Return (X, Y) of the center of cell containing provided text 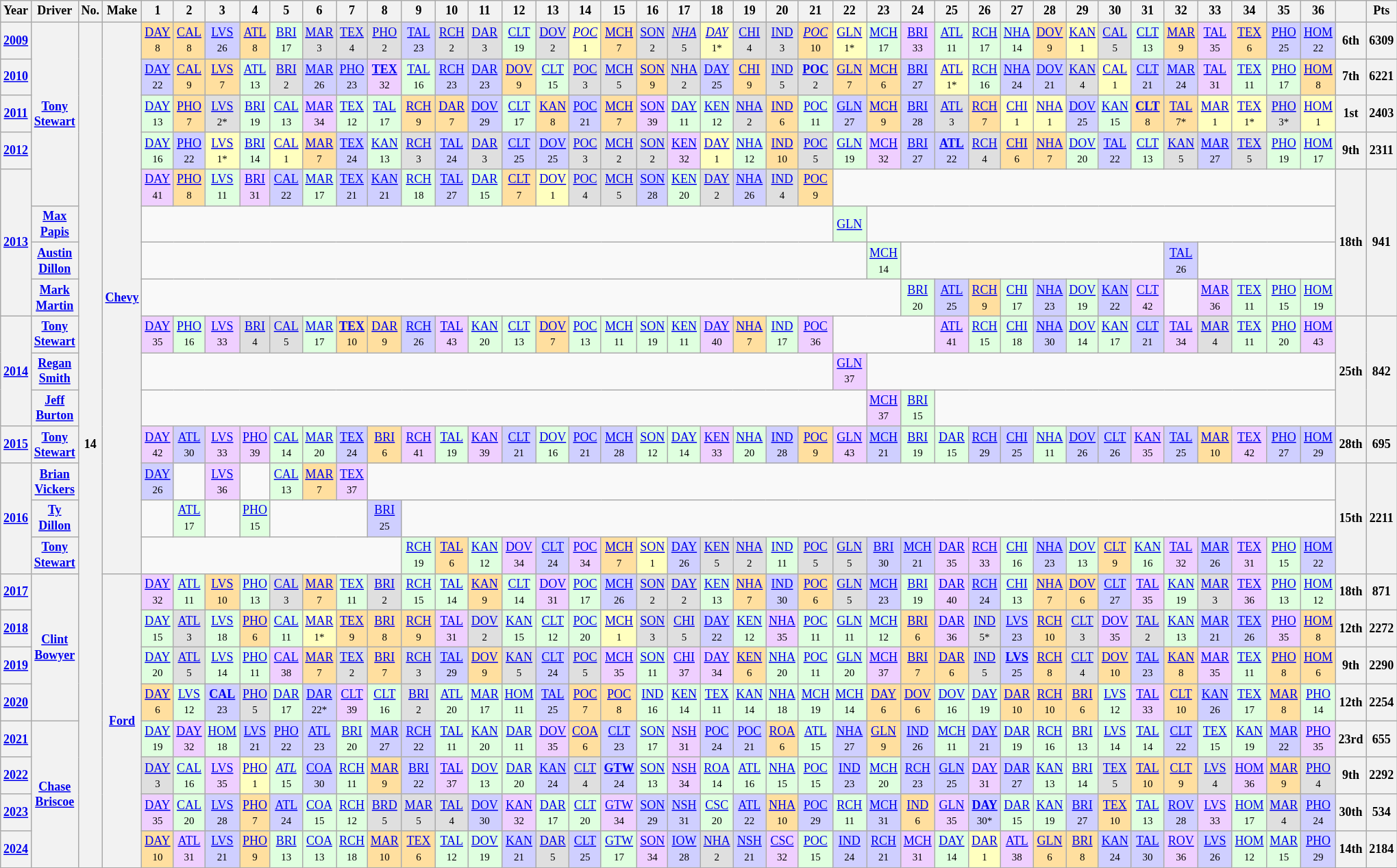
TEX17 (1250, 702)
RCH7 (985, 114)
MCH17 (884, 40)
MAR34 (319, 114)
SON3 (652, 629)
DOV31 (553, 592)
15th (1351, 518)
HOM1 (1318, 114)
2009 (16, 40)
2403 (1381, 114)
DAY42 (158, 445)
RCH33 (985, 555)
BRI15 (917, 408)
GLN19 (850, 151)
LVS18 (222, 629)
CHI18 (1017, 334)
MCH19 (815, 702)
16 (652, 11)
1 (158, 11)
POC4 (585, 188)
HOM18 (222, 739)
COA6 (585, 739)
BRI28 (917, 114)
CLT10 (1181, 702)
CHI37 (684, 665)
2024 (16, 850)
MCH6 (884, 77)
25th (1351, 371)
No. (90, 11)
655 (1381, 739)
CHI9 (750, 77)
LVS28 (222, 813)
DOV34 (519, 555)
MCH26 (619, 592)
ATL13 (255, 77)
CHI6 (1017, 151)
POC29 (815, 813)
CHI4 (750, 40)
GLN11 (850, 629)
ATL17 (189, 519)
COA15 (319, 813)
TEX9 (352, 629)
2311 (1381, 151)
KAN22 (1115, 298)
LVS4 (1215, 776)
NHA35 (782, 629)
941 (1381, 243)
KAN4 (1083, 77)
NHA18 (782, 702)
KAN32 (519, 813)
DOV21 (1050, 77)
30th (1351, 813)
TAL30 (1148, 850)
Year (16, 11)
34 (1250, 11)
33 (1215, 11)
TEX1* (1250, 114)
23 (884, 11)
MCH20 (884, 776)
TEX21 (352, 188)
IOW28 (684, 850)
NHA24 (1017, 77)
CLT3 (1083, 629)
17 (684, 11)
IND23 (850, 776)
POC8 (619, 702)
PHO9 (255, 850)
NHA30 (1050, 334)
POC36 (815, 334)
KAN16 (1148, 555)
DAR6 (952, 665)
CHI25 (1017, 445)
MCH12 (884, 629)
Clint Bowyer (55, 647)
24 (917, 11)
6 (319, 11)
842 (1381, 371)
SON17 (652, 739)
8 (384, 11)
GLN6 (1050, 850)
SON1 (652, 555)
GLN7 (850, 77)
GLN1* (850, 40)
KEN6 (750, 665)
TEX32 (384, 77)
RCH26 (419, 334)
CLT16 (384, 702)
DAR9 (384, 334)
KEN5 (717, 555)
RCH17 (985, 40)
DOV7 (553, 334)
ATL24 (286, 813)
GLN25 (952, 776)
TEX15 (1215, 739)
TAL11 (452, 739)
ROV36 (1181, 850)
6th (1351, 40)
DOV20 (1083, 151)
KAN14 (750, 702)
POC6 (815, 592)
TEX12 (352, 114)
CLT7 (519, 188)
2014 (16, 371)
KEN32 (684, 151)
9 (419, 11)
PHO17 (1284, 77)
ROA14 (717, 776)
CLT15 (553, 77)
2021 (16, 739)
CHI13 (1017, 592)
POC13 (585, 334)
RCH22 (419, 739)
NHA26 (750, 188)
DAY40 (717, 334)
CHI16 (1017, 555)
PHO25 (1284, 40)
HOM19 (1318, 298)
SON39 (652, 114)
DAY16 (158, 151)
DAY25 (717, 77)
32 (1181, 11)
CSC20 (717, 813)
GLN43 (850, 445)
15 (619, 11)
KAN26 (1215, 702)
PHO16 (189, 334)
MAR1 (1215, 114)
TEX37 (352, 482)
2290 (1381, 665)
2023 (16, 813)
MCH35 (619, 665)
NSH34 (684, 776)
PHO14 (1318, 702)
RCH4 (985, 151)
25 (952, 11)
CAL22 (286, 188)
DAY31 (985, 776)
2018 (16, 629)
DAR22* (319, 702)
DOV30 (485, 813)
NHA1 (1050, 114)
BRI30 (884, 555)
2016 (16, 518)
Jeff Burton (55, 408)
KEN11 (684, 334)
2013 (16, 243)
CAL9 (189, 77)
DAR27 (1017, 776)
MAR1* (319, 629)
TAL17 (384, 114)
PHO2 (384, 40)
CLT27 (1115, 592)
Chase Briscoe (55, 795)
GTW24 (619, 776)
TAL13 (1148, 813)
TAL6 (452, 555)
ATL16 (750, 776)
POC24 (717, 739)
GLN35 (952, 813)
Ty Dillon (55, 519)
DAY20 (158, 665)
SON34 (652, 850)
MCH28 (619, 445)
POC7 (585, 702)
2272 (1381, 629)
IND3 (782, 40)
RCH29 (985, 445)
2020 (16, 702)
LVS36 (222, 482)
ATL38 (1017, 850)
GLN (850, 224)
DAR5 (553, 850)
NHA11 (1050, 445)
KEN13 (717, 592)
DAY30* (985, 813)
CLT42 (1148, 298)
LVS11 (222, 188)
PHO39 (255, 445)
2292 (1381, 776)
NHA5 (684, 40)
TEX2 (352, 665)
35 (1284, 11)
KEN33 (717, 445)
RCH21 (884, 850)
ATL1* (952, 77)
SON13 (652, 776)
LVS25 (1017, 665)
PHO6 (255, 629)
CAL14 (286, 445)
TAL19 (452, 445)
MCH1 (619, 629)
IND28 (782, 445)
MCH9 (884, 114)
DAR36 (952, 629)
2 (189, 11)
KEN20 (684, 188)
PHO24 (1318, 813)
SON29 (652, 813)
2010 (16, 77)
PHO4 (1318, 776)
TAL2 (1148, 629)
534 (1381, 813)
BRI31 (255, 188)
SON12 (652, 445)
TEX36 (1250, 592)
POC20 (585, 629)
13 (553, 11)
23rd (1351, 739)
12 (519, 11)
CLT22 (1181, 739)
CAL3 (286, 592)
MCH2 (619, 151)
GLN9 (884, 739)
6221 (1381, 77)
2012 (16, 151)
TAL22 (1115, 151)
POC34 (585, 555)
BRI33 (917, 40)
CLT19 (519, 40)
IND11 (782, 555)
Mark Martin (55, 298)
HOM29 (1318, 445)
Ford (122, 721)
DAY3 (158, 776)
TAL4 (452, 813)
CHI17 (1017, 298)
DAR10 (1017, 702)
PHO29 (1318, 850)
ROA6 (782, 739)
TAL27 (452, 188)
DAR40 (952, 592)
NHA10 (782, 813)
NHA15 (782, 776)
KEN14 (684, 702)
IND26 (917, 739)
10 (452, 11)
21 (815, 11)
PHO27 (1284, 445)
2184 (1381, 850)
TAL16 (419, 77)
Pts (1381, 11)
GLN37 (850, 371)
HOM36 (1250, 776)
KAN1 (1083, 40)
871 (1381, 592)
CAL11 (286, 629)
COA30 (319, 776)
6309 (1381, 40)
RCH2 (452, 40)
ROV28 (1181, 813)
DAY1* (717, 40)
Chevy (122, 297)
14th (1351, 850)
IND4 (782, 188)
5 (286, 11)
IND10 (782, 151)
POC1 (585, 40)
TAL12 (452, 850)
CHI5 (684, 629)
19 (750, 11)
KAN39 (485, 445)
CAL8 (189, 40)
IND5* (985, 629)
30 (1115, 11)
11 (485, 11)
CLT26 (1115, 445)
KAN9 (485, 592)
DAY8 (158, 40)
26 (985, 11)
TAL33 (1148, 702)
22 (850, 11)
RCH19 (419, 555)
CAL20 (189, 813)
TEX42 (1250, 445)
TAL7* (1181, 114)
DAY11 (684, 114)
SON19 (652, 334)
DOV29 (485, 114)
2254 (1381, 702)
DAY15 (158, 629)
CAL38 (286, 665)
GLN20 (850, 665)
DAY41 (158, 188)
CLT23 (619, 739)
MAR22 (1284, 739)
LVS23 (1017, 629)
Max Papis (55, 224)
1st (1351, 114)
ATL41 (952, 334)
Make (122, 11)
RCH41 (419, 445)
SON9 (652, 77)
ATL23 (319, 739)
Brian Vickers (55, 482)
DOV26 (1083, 445)
TAL29 (452, 665)
KAN12 (485, 555)
IND24 (850, 850)
MAR21 (1215, 629)
2017 (16, 592)
MCH32 (884, 151)
NHA14 (1017, 40)
ATL8 (255, 40)
DAR1 (985, 850)
MAR8 (1284, 702)
COA13 (319, 850)
BRI22 (419, 776)
KAN35 (1148, 445)
3 (222, 11)
Driver (55, 11)
Austin Dillon (55, 261)
MAR35 (1215, 665)
PHO19 (1284, 151)
CAL23 (222, 702)
DAY13 (158, 114)
36 (1318, 11)
BRI17 (286, 40)
CHI1 (1017, 114)
CSC32 (782, 850)
ATL31 (189, 850)
2211 (1381, 518)
CLT39 (352, 702)
PHO11 (255, 665)
31 (1148, 11)
RCH24 (985, 592)
IND17 (782, 334)
LVS10 (222, 592)
4 (255, 11)
IND30 (782, 592)
BRI25 (384, 519)
SON28 (652, 188)
Regan Smith (55, 371)
NHA12 (750, 151)
DOV10 (1115, 665)
ATL5 (189, 665)
ATL25 (952, 298)
BRD5 (384, 813)
2011 (16, 114)
LVS1* (222, 151)
BRI4 (255, 334)
ATL30 (189, 445)
DAY10 (158, 850)
MAR36 (1215, 298)
2022 (16, 776)
PHO1 (255, 776)
HOM43 (1318, 334)
LVS7 (222, 77)
TAL10 (1148, 776)
DAR7 (452, 114)
PHO23 (352, 77)
28 (1050, 11)
DAR23 (485, 77)
PHO3* (1284, 114)
NHA27 (850, 739)
TAL43 (452, 334)
GTW17 (619, 850)
DOV14 (1083, 334)
RCH8 (1050, 665)
GTW34 (619, 813)
PHO20 (1284, 334)
CLT14 (519, 592)
DAR35 (952, 555)
TAL32 (1181, 555)
2019 (16, 665)
DAY21 (985, 739)
NSH21 (750, 850)
CLT12 (553, 629)
SON11 (652, 665)
7th (1351, 77)
POC2 (815, 77)
TAL24 (452, 151)
DAY1 (717, 151)
LVS2* (222, 114)
MCH23 (884, 592)
PHO5 (255, 702)
POC10 (815, 40)
ATL20 (452, 702)
DOV1 (553, 188)
MAR20 (319, 445)
HOM11 (519, 702)
TEX4 (352, 40)
DAR19 (1017, 739)
POC17 (585, 592)
28th (1351, 445)
HOM6 (1318, 665)
TEX31 (1250, 555)
695 (1381, 445)
MAR15 (1284, 850)
CLT20 (585, 813)
CAL16 (189, 776)
CLT17 (519, 114)
TAL26 (1181, 261)
29 (1083, 11)
DAY34 (717, 665)
KAN17 (1115, 334)
18 (717, 11)
DAR20 (519, 776)
MAR5 (419, 813)
20 (782, 11)
2015 (16, 445)
IND16 (652, 702)
TAL37 (452, 776)
TAL34 (1181, 334)
7 (352, 11)
LVS35 (222, 776)
RCH12 (352, 813)
GLN27 (850, 114)
MAR24 (1181, 77)
DAR11 (519, 739)
TEX26 (1250, 629)
27 (1017, 11)
CLT8 (1148, 114)
